Provide the [x, y] coordinate of the cell's center where the given text is located.  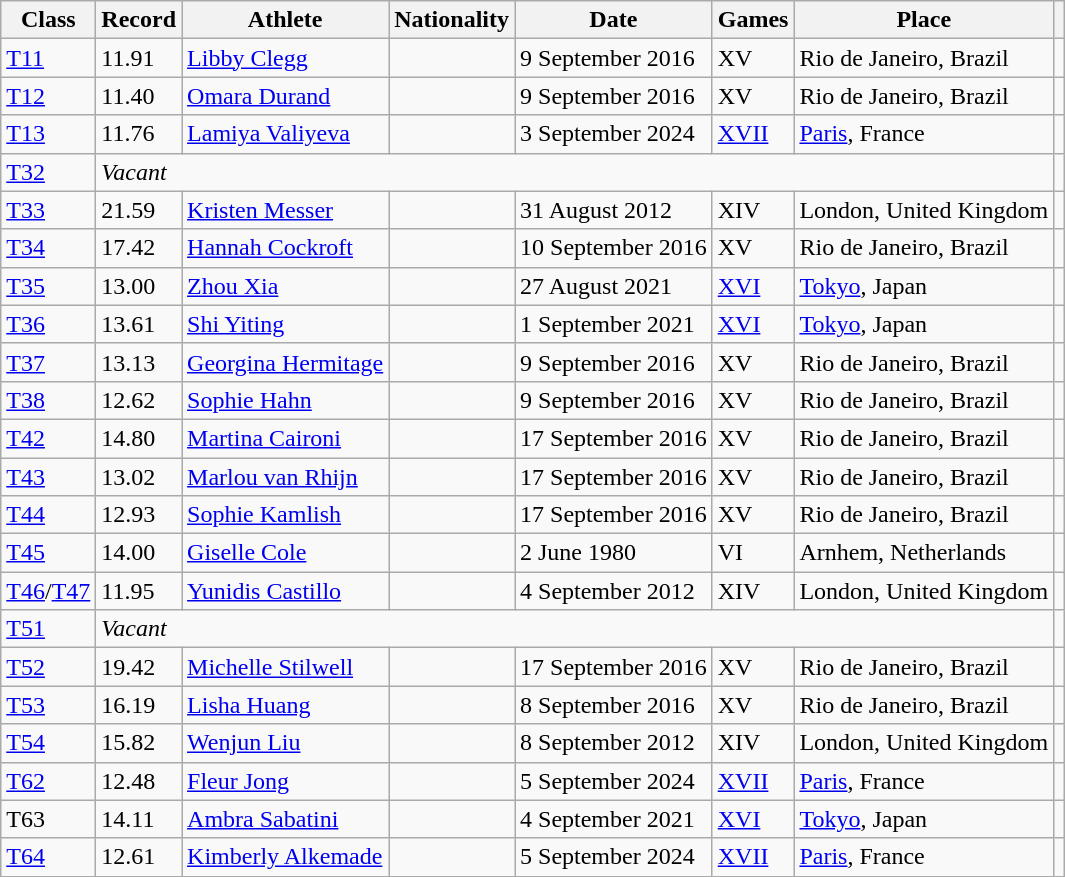
Michelle Stilwell [286, 667]
T11 [48, 58]
Place [924, 20]
Lamiya Valiyeva [286, 134]
21.59 [139, 210]
T54 [48, 743]
Sophie Hahn [286, 400]
Games [753, 20]
Shi Yiting [286, 324]
Nationality [452, 20]
T36 [48, 324]
15.82 [139, 743]
13.00 [139, 286]
12.62 [139, 400]
12.48 [139, 781]
Date [613, 20]
T44 [48, 515]
31 August 2012 [613, 210]
Class [48, 20]
Libby Clegg [286, 58]
Marlou van Rhijn [286, 477]
14.00 [139, 553]
T33 [48, 210]
3 September 2024 [613, 134]
4 September 2021 [613, 819]
Ambra Sabatini [286, 819]
12.93 [139, 515]
Wenjun Liu [286, 743]
4 September 2012 [613, 591]
T12 [48, 96]
Yunidis Castillo [286, 591]
T37 [48, 362]
Georgina Hermitage [286, 362]
14.80 [139, 438]
Lisha Huang [286, 705]
T43 [48, 477]
T45 [48, 553]
T32 [48, 172]
T13 [48, 134]
Martina Caironi [286, 438]
T63 [48, 819]
Kristen Messer [286, 210]
Zhou Xia [286, 286]
Hannah Cockroft [286, 248]
Record [139, 20]
11.91 [139, 58]
Giselle Cole [286, 553]
VI [753, 553]
T62 [48, 781]
Arnhem, Netherlands [924, 553]
Kimberly Alkemade [286, 857]
10 September 2016 [613, 248]
8 September 2016 [613, 705]
19.42 [139, 667]
2 June 1980 [613, 553]
16.19 [139, 705]
Athlete [286, 20]
T52 [48, 667]
13.02 [139, 477]
11.95 [139, 591]
14.11 [139, 819]
T51 [48, 629]
8 September 2012 [613, 743]
T38 [48, 400]
Sophie Kamlish [286, 515]
17.42 [139, 248]
T64 [48, 857]
11.76 [139, 134]
Omara Durand [286, 96]
13.13 [139, 362]
T34 [48, 248]
T42 [48, 438]
27 August 2021 [613, 286]
T35 [48, 286]
Fleur Jong [286, 781]
T53 [48, 705]
11.40 [139, 96]
T46/T47 [48, 591]
1 September 2021 [613, 324]
13.61 [139, 324]
12.61 [139, 857]
